Provide the [X, Y] coordinate of the cell's center where the given text is located.  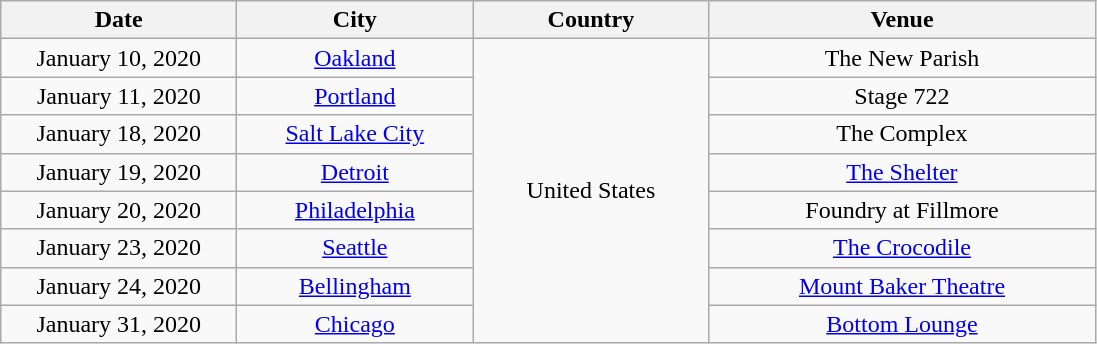
January 20, 2020 [119, 210]
Mount Baker Theatre [902, 286]
Oakland [355, 58]
Salt Lake City [355, 134]
January 10, 2020 [119, 58]
Country [591, 20]
Stage 722 [902, 96]
The New Parish [902, 58]
January 31, 2020 [119, 324]
City [355, 20]
January 24, 2020 [119, 286]
Date [119, 20]
The Crocodile [902, 248]
Foundry at Fillmore [902, 210]
The Complex [902, 134]
Philadelphia [355, 210]
Portland [355, 96]
Bottom Lounge [902, 324]
United States [591, 191]
Venue [902, 20]
Detroit [355, 172]
January 19, 2020 [119, 172]
Bellingham [355, 286]
January 11, 2020 [119, 96]
January 23, 2020 [119, 248]
The Shelter [902, 172]
Seattle [355, 248]
Chicago [355, 324]
January 18, 2020 [119, 134]
